Output the (X, Y) coordinate of the center of the cell containing the given text.  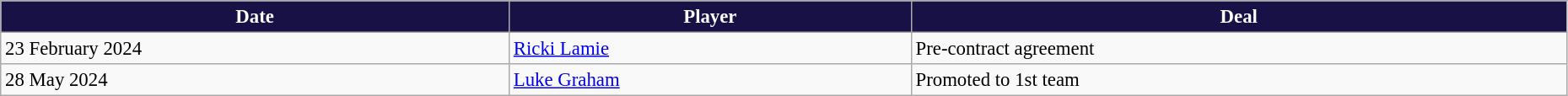
Pre-contract agreement (1238, 49)
28 May 2024 (255, 80)
Date (255, 17)
Player (710, 17)
23 February 2024 (255, 49)
Deal (1238, 17)
Ricki Lamie (710, 49)
Luke Graham (710, 80)
Promoted to 1st team (1238, 80)
